Detect which cell encompasses the target text, then output its [X, Y] center coordinate. 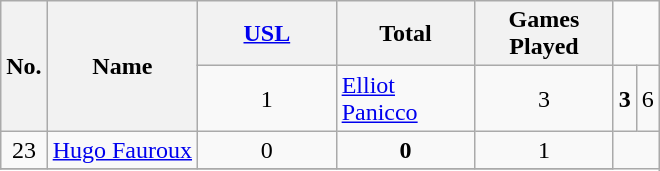
Total [406, 34]
USL [268, 34]
6 [648, 98]
Hugo Fauroux [122, 150]
Elliot Panicco [406, 98]
Name [122, 66]
23 [24, 150]
No. [24, 66]
Games Played [544, 34]
